Capture the cell that displays the provided text and extract its (X, Y) central coordinate. 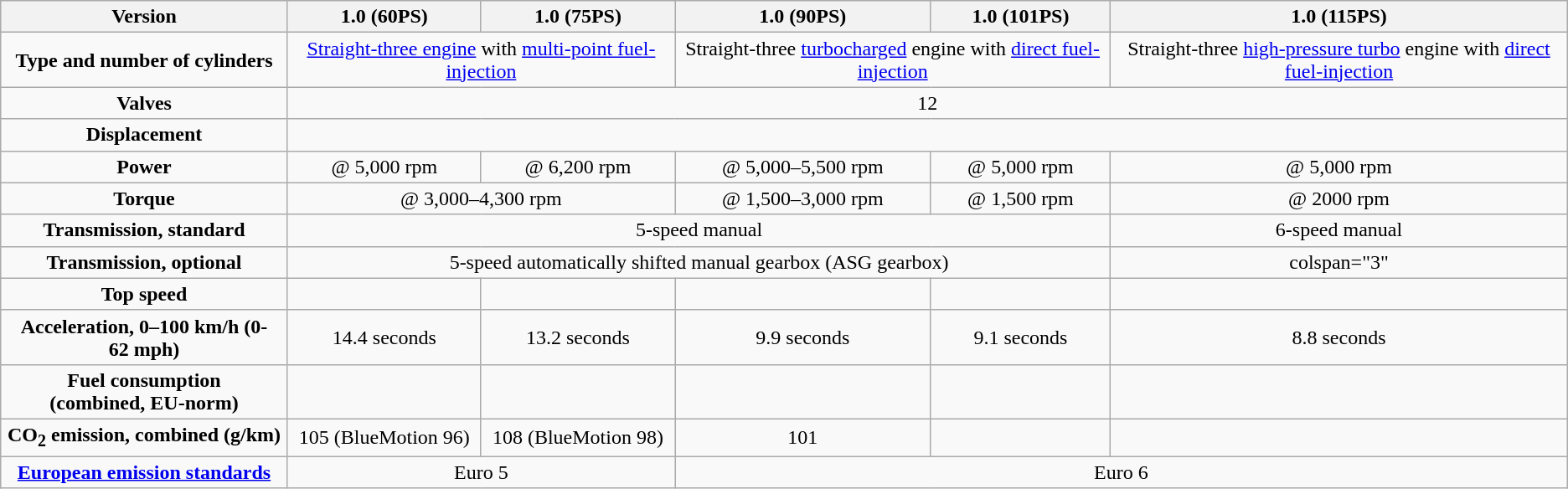
Power (144, 167)
Fuel consumption (combined, EU-norm) (144, 392)
5-speed manual (699, 230)
Straight-three engine with multi-point fuel-injection (481, 60)
5-speed automatically shifted manual gearbox (ASG gearbox) (699, 262)
@ 2000 rpm (1338, 198)
@ 1,500–3,000 rpm (803, 198)
Euro 5 (481, 472)
9.1 seconds (1020, 337)
@ 5,000–5,500 rpm (803, 167)
Straight-three high-pressure turbo engine with direct fuel-injection (1338, 60)
European emission standards (144, 472)
Valves (144, 103)
CO2 emission, combined (g/km) (144, 437)
@ 3,000–4,300 rpm (481, 198)
@ 1,500 rpm (1020, 198)
Transmission, optional (144, 262)
1.0 (101PS) (1020, 17)
Straight-three turbocharged engine with direct fuel-injection (893, 60)
@ 6,200 rpm (578, 167)
Top speed (144, 294)
Torque (144, 198)
1.0 (115PS) (1338, 17)
14.4 seconds (384, 337)
Euro 6 (1122, 472)
6-speed manual (1338, 230)
108 (BlueMotion 98) (578, 437)
105 (BlueMotion 96) (384, 437)
colspan="3" (1338, 262)
Transmission, standard (144, 230)
Displacement (144, 135)
13.2 seconds (578, 337)
Version (144, 17)
8.8 seconds (1338, 337)
1.0 (60PS) (384, 17)
Acceleration, 0–100 km/h (0-62 mph) (144, 337)
1.0 (90PS) (803, 17)
Type and number of cylinders (144, 60)
12 (927, 103)
101 (803, 437)
1.0 (75PS) (578, 17)
9.9 seconds (803, 337)
